Scan for the cell matching the given text and deliver its [x, y] coordinate at center. 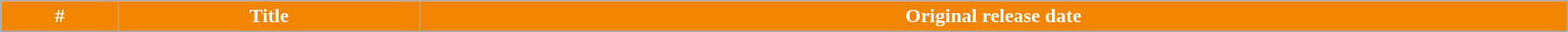
Original release date [993, 16]
# [60, 16]
Title [270, 16]
